Return (x, y) of the center of cell containing provided text 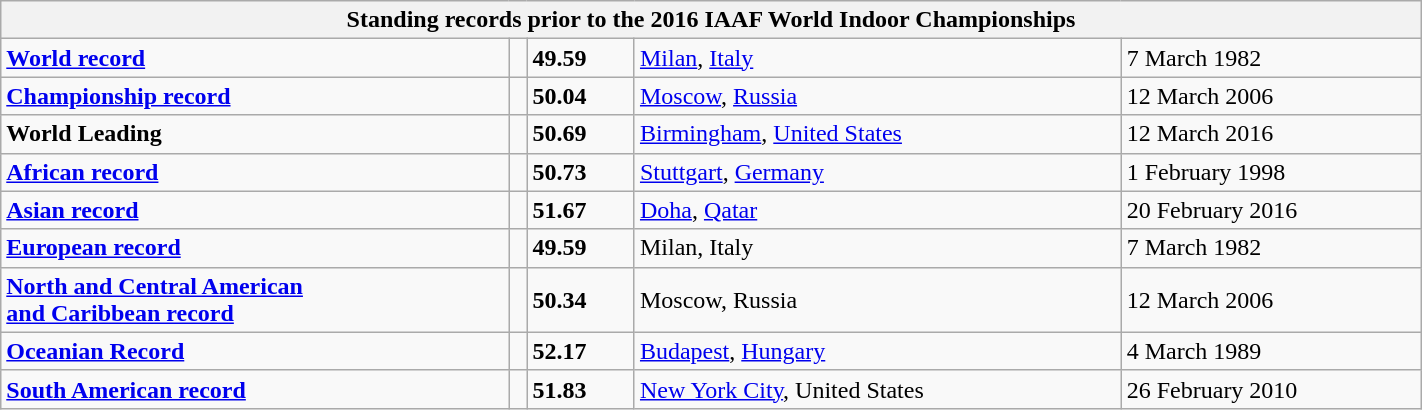
20 February 2016 (1271, 210)
Championship record (255, 96)
Oceanian Record (255, 351)
World record (255, 58)
50.69 (580, 134)
Doha, Qatar (878, 210)
12 March 2016 (1271, 134)
4 March 1989 (1271, 351)
African record (255, 172)
Stuttgart, Germany (878, 172)
New York City, United States (878, 389)
51.67 (580, 210)
Birmingham, United States (878, 134)
26 February 2010 (1271, 389)
Budapest, Hungary (878, 351)
World Leading (255, 134)
European record (255, 248)
Standing records prior to the 2016 IAAF World Indoor Championships (711, 20)
Asian record (255, 210)
North and Central American and Caribbean record (255, 300)
South American record (255, 389)
50.04 (580, 96)
50.73 (580, 172)
50.34 (580, 300)
1 February 1998 (1271, 172)
52.17 (580, 351)
51.83 (580, 389)
